From the cell containing the given text, extract its center point as (x, y) coordinate. 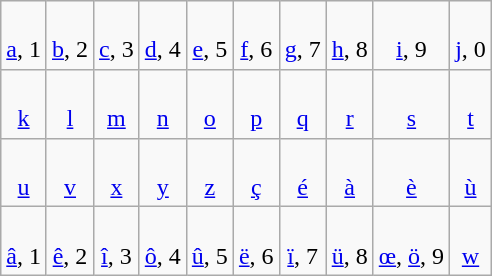
x (117, 172)
ç (256, 172)
u (24, 172)
w (471, 242)
s (411, 104)
à (350, 172)
p (256, 104)
f, 6 (256, 36)
r (350, 104)
œ, ö, 9 (411, 242)
j, 0 (471, 36)
m (117, 104)
v (70, 172)
c, 3 (117, 36)
ï, 7 (302, 242)
d, 4 (162, 36)
ü, 8 (350, 242)
ê, 2 (70, 242)
î, 3 (117, 242)
q (302, 104)
i, 9 (411, 36)
â, 1 (24, 242)
ë, 6 (256, 242)
o (210, 104)
è (411, 172)
a, 1 (24, 36)
k (24, 104)
n (162, 104)
t (471, 104)
ô, 4 (162, 242)
û, 5 (210, 242)
é (302, 172)
ù (471, 172)
e, 5 (210, 36)
l (70, 104)
y (162, 172)
h, 8 (350, 36)
z (210, 172)
g, 7 (302, 36)
b, 2 (70, 36)
